For the text-containing cell, return its midpoint in (x, y) coordinate format. 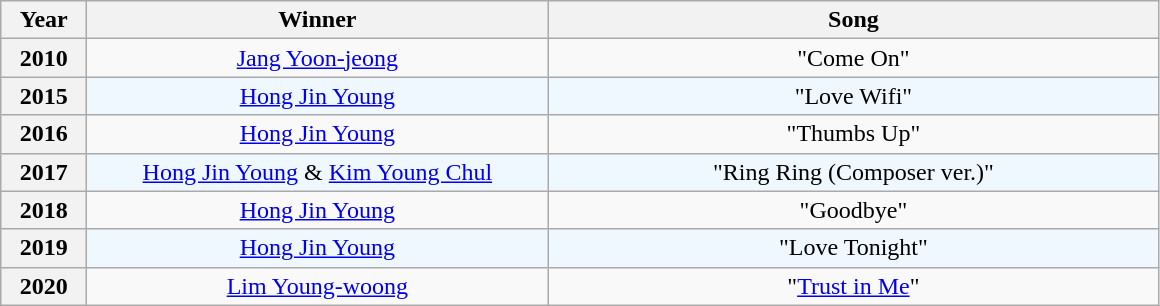
Year (44, 20)
"Trust in Me" (854, 286)
"Love Tonight" (854, 248)
"Come On" (854, 58)
2016 (44, 134)
Lim Young-woong (318, 286)
"Ring Ring (Composer ver.)" (854, 172)
"Love Wifi" (854, 96)
2020 (44, 286)
Winner (318, 20)
Jang Yoon-jeong (318, 58)
2019 (44, 248)
2015 (44, 96)
Hong Jin Young & Kim Young Chul (318, 172)
"Thumbs Up" (854, 134)
2010 (44, 58)
2018 (44, 210)
Song (854, 20)
"Goodbye" (854, 210)
2017 (44, 172)
